Return [X, Y] of the center of cell containing provided text 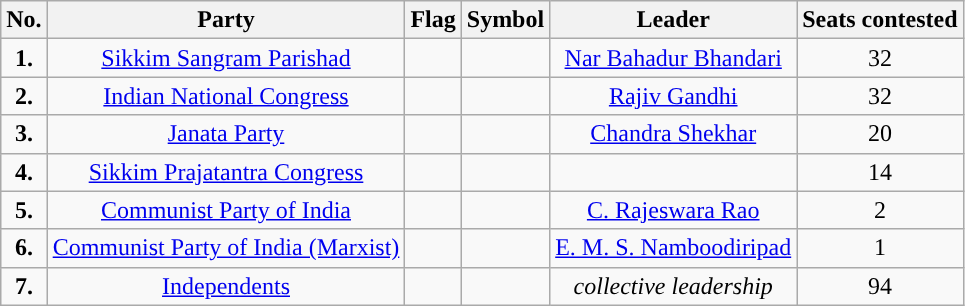
Leader [674, 20]
No. [24, 20]
94 [880, 286]
7. [24, 286]
Sikkim Sangram Parishad [226, 58]
4. [24, 172]
Communist Party of India [226, 210]
Independents [226, 286]
Flag [433, 20]
C. Rajeswara Rao [674, 210]
1. [24, 58]
1 [880, 248]
Seats contested [880, 20]
Rajiv Gandhi [674, 96]
14 [880, 172]
2. [24, 96]
20 [880, 134]
Symbol [505, 20]
Communist Party of India (Marxist) [226, 248]
Party [226, 20]
Janata Party [226, 134]
E. M. S. Namboodiripad [674, 248]
6. [24, 248]
2 [880, 210]
Sikkim Prajatantra Congress [226, 172]
3. [24, 134]
5. [24, 210]
collective leadership [674, 286]
Indian National Congress [226, 96]
Nar Bahadur Bhandari [674, 58]
Chandra Shekhar [674, 134]
